Provide the [x, y] coordinate of the cell's center where the given text is located.  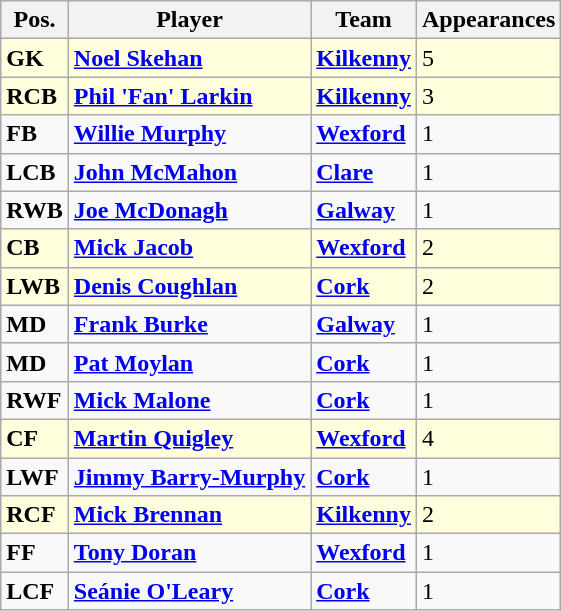
4 [488, 438]
Jimmy Barry-Murphy [189, 477]
Martin Quigley [189, 438]
RWB [35, 210]
Player [189, 20]
Mick Brennan [189, 515]
LCF [35, 591]
RCB [35, 96]
Pat Moylan [189, 362]
RWF [35, 400]
FB [35, 134]
FF [35, 553]
5 [488, 58]
Denis Coughlan [189, 286]
John McMahon [189, 172]
3 [488, 96]
Tony Doran [189, 553]
Mick Malone [189, 400]
Pos. [35, 20]
LCB [35, 172]
Frank Burke [189, 324]
CF [35, 438]
Joe McDonagh [189, 210]
Team [364, 20]
Appearances [488, 20]
CB [35, 248]
LWF [35, 477]
Noel Skehan [189, 58]
Mick Jacob [189, 248]
Willie Murphy [189, 134]
RCF [35, 515]
LWB [35, 286]
Clare [364, 172]
Phil 'Fan' Larkin [189, 96]
Seánie O'Leary [189, 591]
GK [35, 58]
